Search for the cell housing the specified text and yield its (X, Y) center coordinate. 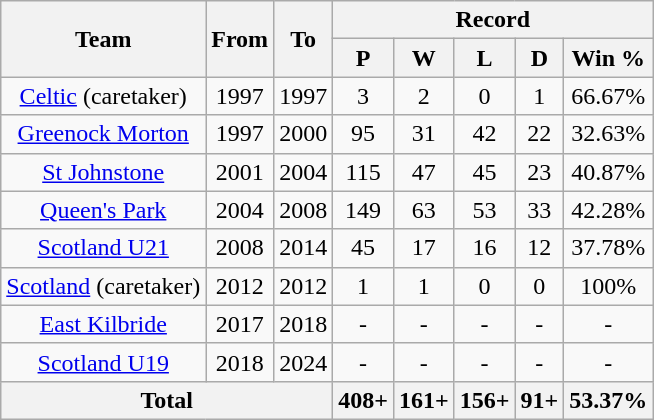
2024 (304, 362)
Team (104, 39)
22 (540, 134)
3 (364, 96)
Total (167, 400)
Scotland U21 (104, 248)
408+ (364, 400)
From (240, 39)
Celtic (caretaker) (104, 96)
W (424, 58)
47 (424, 172)
91+ (540, 400)
D (540, 58)
2017 (240, 324)
L (484, 58)
17 (424, 248)
37.78% (608, 248)
2001 (240, 172)
66.67% (608, 96)
2014 (304, 248)
63 (424, 210)
100% (608, 286)
53.37% (608, 400)
Queen's Park (104, 210)
To (304, 39)
33 (540, 210)
Scotland (caretaker) (104, 286)
Record (493, 20)
St Johnstone (104, 172)
Win % (608, 58)
Scotland U19 (104, 362)
40.87% (608, 172)
42.28% (608, 210)
115 (364, 172)
156+ (484, 400)
23 (540, 172)
149 (364, 210)
161+ (424, 400)
53 (484, 210)
16 (484, 248)
Greenock Morton (104, 134)
12 (540, 248)
42 (484, 134)
32.63% (608, 134)
East Kilbride (104, 324)
2000 (304, 134)
31 (424, 134)
P (364, 58)
95 (364, 134)
2 (424, 96)
